Extract the [x, y] coordinate from the center of the cell holding the provided text.  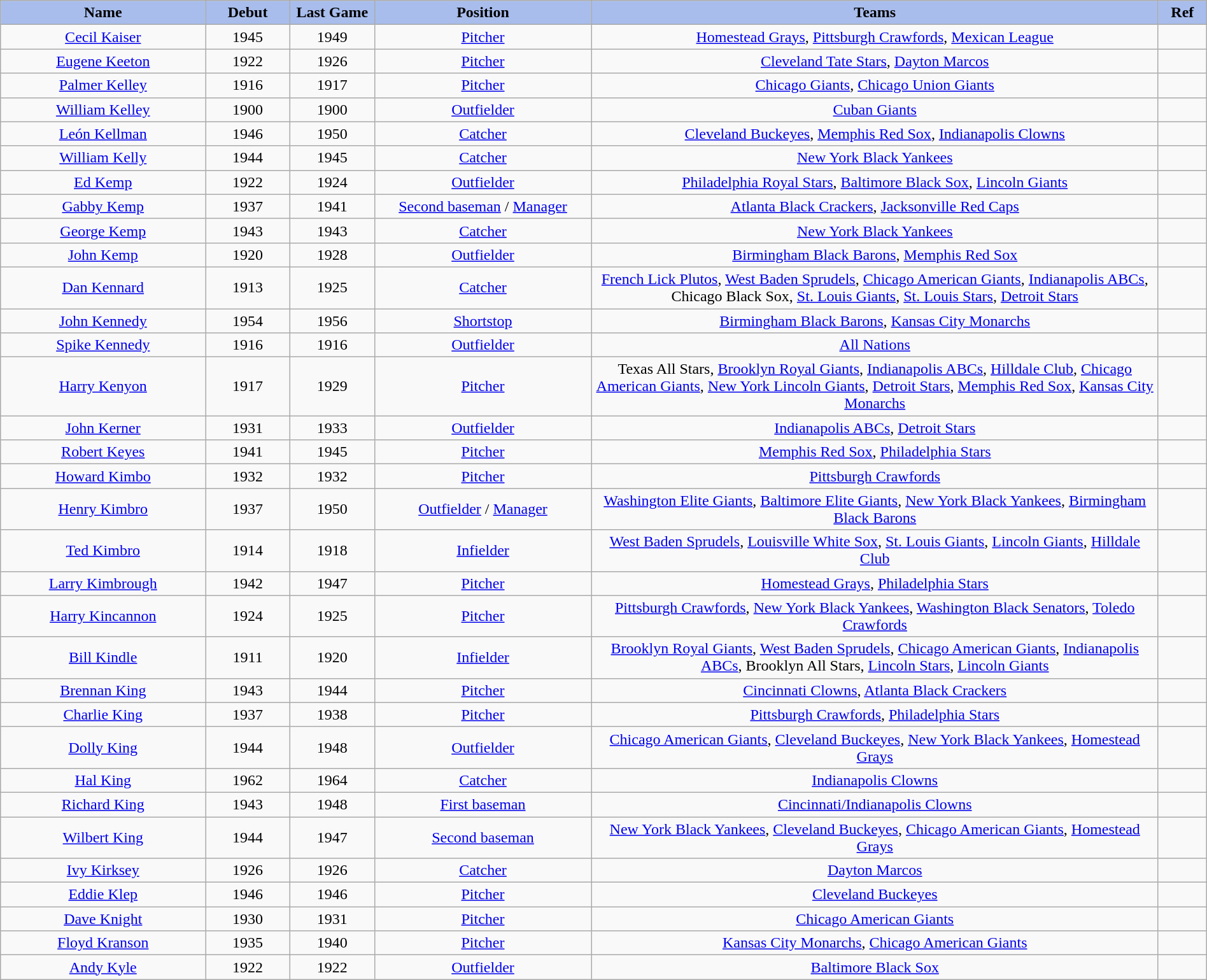
1940 [332, 943]
Ivy Kirksey [103, 870]
Memphis Red Sox, Philadelphia Stars [875, 452]
Indianapolis ABCs, Detroit Stars [875, 428]
Homestead Grays, Philadelphia Stars [875, 583]
Eddie Klep [103, 895]
Palmer Kelley [103, 85]
Henry Kimbro [103, 509]
Pittsburgh Crawfords [875, 476]
1930 [248, 919]
Chicago American Giants, Cleveland Buckeyes, New York Black Yankees, Homestead Grays [875, 748]
William Kelley [103, 110]
West Baden Sprudels, Louisville White Sox, St. Louis Giants, Lincoln Giants, Hilldale Club [875, 550]
1933 [332, 428]
Ref [1182, 13]
Philadelphia Royal Stars, Baltimore Black Sox, Lincoln Giants [875, 182]
Bill Kindle [103, 657]
Floyd Kranson [103, 943]
Cleveland Buckeyes, Memphis Red Sox, Indianapolis Clowns [875, 134]
1929 [332, 387]
Position [483, 13]
1962 [248, 780]
Spike Kennedy [103, 345]
Cecil Kaiser [103, 37]
1935 [248, 943]
Gabby Kemp [103, 206]
Kansas City Monarchs, Chicago American Giants [875, 943]
Pittsburgh Crawfords, New York Black Yankees, Washington Black Senators, Toledo Crawfords [875, 616]
1911 [248, 657]
First baseman [483, 804]
Larry Kimbrough [103, 583]
Name [103, 13]
Atlanta Black Crackers, Jacksonville Red Caps [875, 206]
Debut [248, 13]
Birmingham Black Barons, Kansas City Monarchs [875, 320]
Charlie King [103, 714]
Richard King [103, 804]
George Kemp [103, 231]
John Kerner [103, 428]
Teams [875, 13]
Ted Kimbro [103, 550]
Ed Kemp [103, 182]
Last Game [332, 13]
Dayton Marcos [875, 870]
Outfielder / Manager [483, 509]
1913 [248, 288]
Indianapolis Clowns [875, 780]
Birmingham Black Barons, Memphis Red Sox [875, 255]
Wilbert King [103, 837]
Cincinnati Clowns, Atlanta Black Crackers [875, 690]
1954 [248, 320]
John Kemp [103, 255]
Howard Kimbo [103, 476]
All Nations [875, 345]
John Kennedy [103, 320]
New York Black Yankees, Cleveland Buckeyes, Chicago American Giants, Homestead Grays [875, 837]
Washington Elite Giants, Baltimore Elite Giants, New York Black Yankees, Birmingham Black Barons [875, 509]
Dan Kennard [103, 288]
1949 [332, 37]
Brooklyn Royal Giants, West Baden Sprudels, Chicago American Giants, Indianapolis ABCs, Brooklyn All Stars, Lincoln Stars, Lincoln Giants [875, 657]
Baltimore Black Sox [875, 967]
William Kelly [103, 158]
Brennan King [103, 690]
1918 [332, 550]
Hal King [103, 780]
Cleveland Tate Stars, Dayton Marcos [875, 61]
Harry Kincannon [103, 616]
Andy Kyle [103, 967]
Harry Kenyon [103, 387]
León Kellman [103, 134]
Eugene Keeton [103, 61]
Cleveland Buckeyes [875, 895]
Chicago American Giants [875, 919]
Dave Knight [103, 919]
Robert Keyes [103, 452]
1956 [332, 320]
1964 [332, 780]
1928 [332, 255]
Dolly King [103, 748]
Second baseman [483, 837]
1914 [248, 550]
Pittsburgh Crawfords, Philadelphia Stars [875, 714]
Homestead Grays, Pittsburgh Crawfords, Mexican League [875, 37]
Cincinnati/Indianapolis Clowns [875, 804]
Second baseman / Manager [483, 206]
Chicago Giants, Chicago Union Giants [875, 85]
Cuban Giants [875, 110]
1938 [332, 714]
1942 [248, 583]
Shortstop [483, 320]
